Scan for the cell matching the given text and deliver its (x, y) coordinate at center. 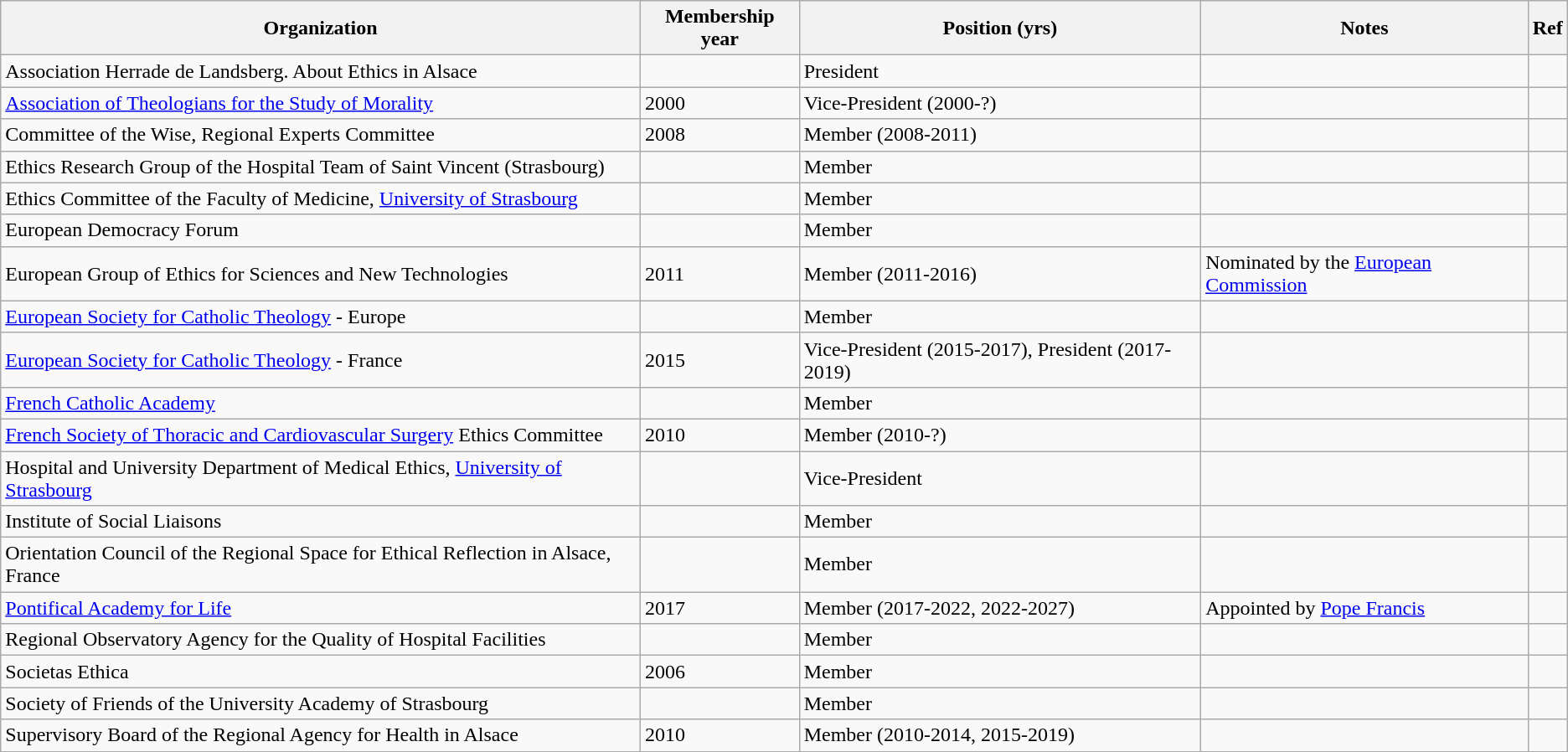
President (1000, 71)
Member (2008-2011) (1000, 135)
Member (2010-2014, 2015-2019) (1000, 735)
European Society for Catholic Theology - Europe (321, 317)
Appointed by Pope Francis (1365, 608)
Association of Theologians for the Study of Morality (321, 103)
2015 (720, 360)
2006 (720, 672)
Societas Ethica (321, 672)
Vice-President (2015-2017), President (2017-2019) (1000, 360)
2011 (720, 273)
Position (yrs) (1000, 28)
Vice-President (1000, 477)
Ref (1548, 28)
Vice-President (2000-?) (1000, 103)
Organization (321, 28)
Pontifical Academy for Life (321, 608)
Member (2010-?) (1000, 435)
Institute of Social Liaisons (321, 522)
Membership year (720, 28)
European Society for Catholic Theology - France (321, 360)
Committee of the Wise, Regional Experts Committee (321, 135)
Member (2011-2016) (1000, 273)
2017 (720, 608)
Nominated by the European Commission (1365, 273)
Notes (1365, 28)
European Group of Ethics for Sciences and New Technologies (321, 273)
Member (2017-2022, 2022-2027) (1000, 608)
Ethics Committee of the Faculty of Medicine, University of Strasbourg (321, 198)
Association Herrade de Landsberg. About Ethics in Alsace (321, 71)
French Catholic Academy (321, 403)
Regional Observatory Agency for the Quality of Hospital Facilities (321, 640)
Hospital and University Department of Medical Ethics, University of Strasbourg (321, 477)
European Democracy Forum (321, 230)
2008 (720, 135)
2000 (720, 103)
French Society of Thoracic and Cardiovascular Surgery Ethics Committee (321, 435)
Ethics Research Group of the Hospital Team of Saint Vincent (Strasbourg) (321, 167)
Society of Friends of the University Academy of Strasbourg (321, 703)
Orientation Council of the Regional Space for Ethical Reflection in Alsace, France (321, 564)
Supervisory Board of the Regional Agency for Health in Alsace (321, 735)
